Return [X, Y] of the center of cell containing provided text 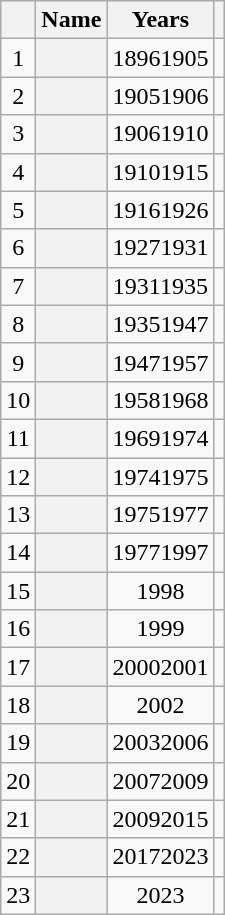
19161926 [160, 210]
6 [18, 248]
20092015 [160, 819]
3 [18, 134]
2023 [160, 895]
7 [18, 286]
19771997 [160, 553]
19051906 [160, 96]
15 [18, 591]
11 [18, 438]
4 [18, 172]
19311935 [160, 286]
19101915 [160, 172]
2 [18, 96]
23 [18, 895]
2002 [160, 705]
8 [18, 324]
22 [18, 857]
12 [18, 477]
Name [72, 20]
21 [18, 819]
Years [160, 20]
19 [18, 743]
20002001 [160, 667]
9 [18, 362]
19471957 [160, 362]
1999 [160, 629]
20072009 [160, 781]
19691974 [160, 438]
5 [18, 210]
19061910 [160, 134]
20032006 [160, 743]
1 [18, 58]
20172023 [160, 857]
19351947 [160, 324]
17 [18, 667]
18961905 [160, 58]
10 [18, 400]
16 [18, 629]
19271931 [160, 248]
1998 [160, 591]
19581968 [160, 400]
20 [18, 781]
13 [18, 515]
19741975 [160, 477]
19751977 [160, 515]
14 [18, 553]
18 [18, 705]
